Identify which cell holds the provided text, then report its (x, y) central coordinate. 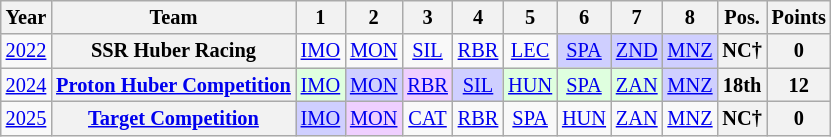
12 (799, 85)
5 (530, 17)
2025 (26, 118)
2024 (26, 85)
7 (637, 17)
3 (427, 17)
Points (799, 17)
Year (26, 17)
4 (478, 17)
ZND (637, 51)
LEC (530, 51)
2022 (26, 51)
Team (174, 17)
Pos. (742, 17)
6 (584, 17)
SSR Huber Racing (174, 51)
1 (320, 17)
2 (374, 17)
Proton Huber Competition (174, 85)
CAT (427, 118)
18th (742, 85)
Target Competition (174, 118)
8 (690, 17)
